Pinpoint the cell where the given text exists, returning its [X, Y] midpoint coordinate. 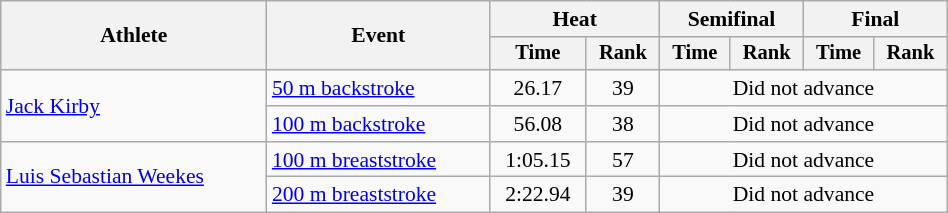
Athlete [134, 36]
200 m breaststroke [378, 195]
Luis Sebastian Weekes [134, 178]
57 [623, 160]
Final [875, 19]
50 m backstroke [378, 88]
26.17 [538, 88]
Heat [575, 19]
Jack Kirby [134, 106]
56.08 [538, 124]
100 m breaststroke [378, 160]
38 [623, 124]
1:05.15 [538, 160]
Event [378, 36]
100 m backstroke [378, 124]
Semifinal [732, 19]
2:22.94 [538, 195]
